Identify which cell holds the provided text, then report its (x, y) central coordinate. 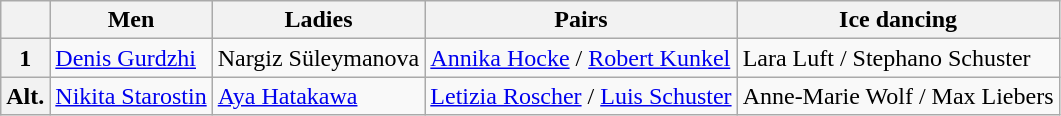
Pairs (581, 20)
Nargiz Süleymanova (318, 58)
Letizia Roscher / Luis Schuster (581, 96)
Ice dancing (898, 20)
Lara Luft / Stephano Schuster (898, 58)
Nikita Starostin (131, 96)
Anne-Marie Wolf / Max Liebers (898, 96)
Alt. (26, 96)
Aya Hatakawa (318, 96)
Denis Gurdzhi (131, 58)
Men (131, 20)
Ladies (318, 20)
1 (26, 58)
Annika Hocke / Robert Kunkel (581, 58)
